Determine the (X, Y) coordinate at the center of the cell enclosing the given text.  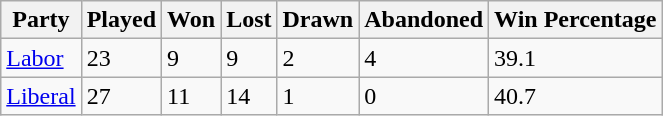
Labor (41, 58)
1 (318, 96)
0 (424, 96)
Abandoned (424, 20)
39.1 (576, 58)
Played (121, 20)
40.7 (576, 96)
Party (41, 20)
Win Percentage (576, 20)
27 (121, 96)
2 (318, 58)
11 (192, 96)
23 (121, 58)
4 (424, 58)
14 (249, 96)
Won (192, 20)
Liberal (41, 96)
Lost (249, 20)
Drawn (318, 20)
